Extract the (X, Y) coordinate from the center of the cell holding the provided text.  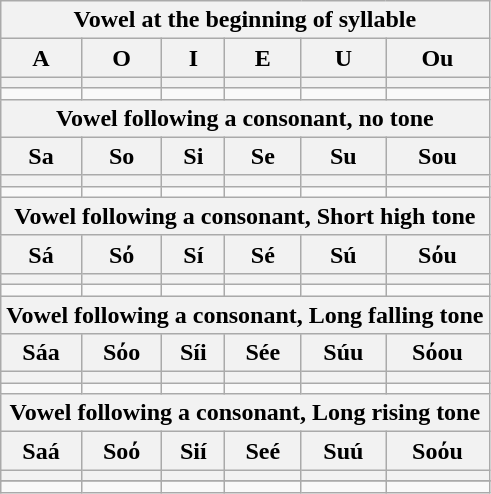
Su (344, 156)
Se (263, 156)
Ou (438, 58)
Sou (438, 156)
Soό (122, 451)
A (42, 58)
Vowel following a consonant, Long rising tone (245, 413)
Sú (344, 254)
So (122, 156)
I (194, 58)
Sόou (438, 353)
Sáa (42, 353)
Vowel following a consonant, Long falling tone (245, 315)
Sá (42, 254)
Seé (263, 451)
Saá (42, 451)
Sí (194, 254)
Síi (194, 353)
Vowel following a consonant, no tone (245, 118)
U (344, 58)
Suú (344, 451)
Sό (122, 254)
Sa (42, 156)
E (263, 58)
Sé (263, 254)
Vowel following a consonant, Short high tone (245, 216)
Sée (263, 353)
Súu (344, 353)
Sií (194, 451)
Sόo (122, 353)
O (122, 58)
Vowel at the beginning of syllable (245, 20)
Soόu (438, 451)
Si (194, 156)
Sόu (438, 254)
